Determine the [X, Y] coordinate at the center of the cell enclosing the given text.  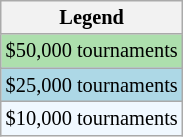
$10,000 tournaments [92, 118]
$50,000 tournaments [92, 51]
$25,000 tournaments [92, 85]
Legend [92, 17]
